Extract the (x, y) coordinate from the center of the cell holding the provided text.  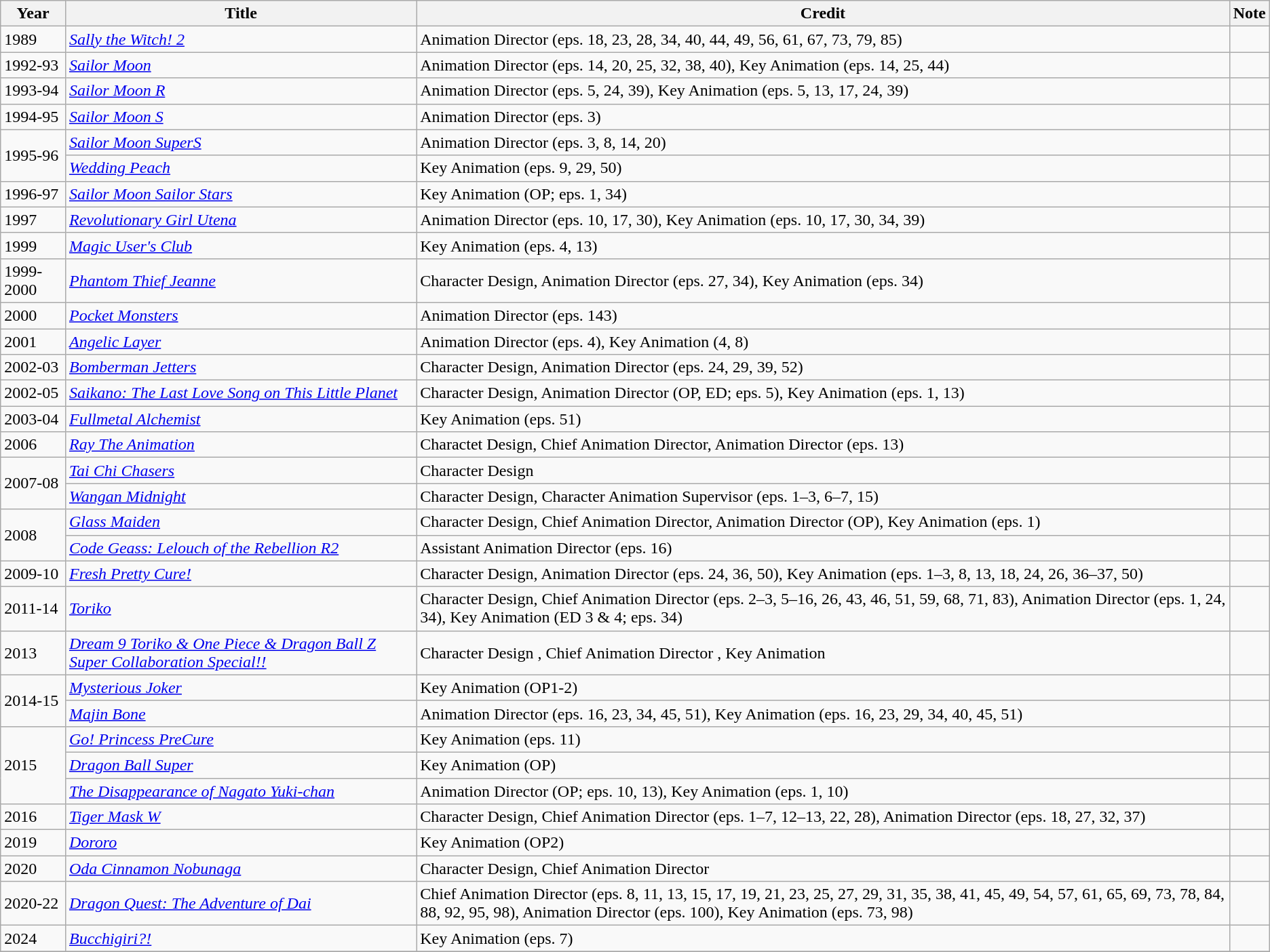
Tai Chi Chasers (240, 471)
Animation Director (eps. 5, 24, 39), Key Animation (eps. 5, 13, 17, 24, 39) (823, 91)
2002-05 (33, 393)
2020-22 (33, 903)
1992-93 (33, 65)
Fullmetal Alchemist (240, 419)
2001 (33, 341)
Key Animation (eps. 7) (823, 938)
2009-10 (33, 574)
Character Design, Chief Animation Director (eps. 1–7, 12–13, 22, 28), Animation Director (eps. 18, 27, 32, 37) (823, 817)
Dragon Ball Super (240, 765)
Key Animation (eps. 4, 13) (823, 245)
Dororo (240, 843)
Character Design (823, 471)
1999-2000 (33, 281)
Animation Director (eps. 16, 23, 34, 45, 51), Key Animation (eps. 16, 23, 29, 34, 40, 45, 51) (823, 713)
Bucchigiri?! (240, 938)
Animation Director (eps. 14, 20, 25, 32, 38, 40), Key Animation (eps. 14, 25, 44) (823, 65)
Key Animation (OP2) (823, 843)
Character Design, Animation Director (eps. 24, 36, 50), Key Animation (eps. 1–3, 8, 13, 18, 24, 26, 36–37, 50) (823, 574)
Key Animation (eps. 11) (823, 739)
Note (1250, 14)
Majin Bone (240, 713)
Character Design, Animation Director (eps. 27, 34), Key Animation (eps. 34) (823, 281)
2007-08 (33, 483)
1996-97 (33, 194)
Oda Cinnamon Nobunaga (240, 869)
Assistant Animation Director (eps. 16) (823, 548)
The Disappearance of Nagato Yuki-chan (240, 791)
Year (33, 14)
Charactet Design, Chief Animation Director, Animation Director (eps. 13) (823, 445)
2011-14 (33, 609)
Go! Princess PreCure (240, 739)
Character Design, Animation Director (OP, ED; eps. 5), Key Animation (eps. 1, 13) (823, 393)
1999 (33, 245)
Sailor Moon S (240, 117)
Key Animation (OP; eps. 1, 34) (823, 194)
Saikano: The Last Love Song on This Little Planet (240, 393)
Ray The Animation (240, 445)
Character Design , Chief Animation Director , Key Animation (823, 652)
Sailor Moon SuperS (240, 142)
Glass Maiden (240, 522)
Dragon Quest: The Adventure of Dai (240, 903)
Fresh Pretty Cure! (240, 574)
Sailor Moon (240, 65)
Animation Director (eps. 18, 23, 28, 34, 40, 44, 49, 56, 61, 67, 73, 79, 85) (823, 39)
Mysterious Joker (240, 688)
Key Animation (eps. 9, 29, 50) (823, 168)
1994-95 (33, 117)
2024 (33, 938)
2013 (33, 652)
1989 (33, 39)
1995-96 (33, 155)
Pocket Monsters (240, 315)
Toriko (240, 609)
Credit (823, 14)
Character Design, Chief Animation Director, Animation Director (OP), Key Animation (eps. 1) (823, 522)
Sailor Moon Sailor Stars (240, 194)
Dream 9 Toriko & One Piece & Dragon Ball Z Super Collaboration Special!! (240, 652)
2006 (33, 445)
Animation Director (eps. 3) (823, 117)
Sally the Witch! 2 (240, 39)
Key Animation (OP1-2) (823, 688)
Bomberman Jetters (240, 368)
Key Animation (OP) (823, 765)
2000 (33, 315)
Wedding Peach (240, 168)
Character Design, Animation Director (eps. 24, 29, 39, 52) (823, 368)
1993-94 (33, 91)
2003-04 (33, 419)
Animation Director (eps. 4), Key Animation (4, 8) (823, 341)
2016 (33, 817)
Key Animation (eps. 51) (823, 419)
Code Geass: Lelouch of the Rebellion R2 (240, 548)
Wangan Midnight (240, 496)
Tiger Mask W (240, 817)
2015 (33, 765)
Revolutionary Girl Utena (240, 220)
2019 (33, 843)
Animation Director (eps. 10, 17, 30), Key Animation (eps. 10, 17, 30, 34, 39) (823, 220)
Magic User's Club (240, 245)
2020 (33, 869)
Animation Director (OP; eps. 10, 13), Key Animation (eps. 1, 10) (823, 791)
Animation Director (eps. 143) (823, 315)
Phantom Thief Jeanne (240, 281)
1997 (33, 220)
Animation Director (eps. 3, 8, 14, 20) (823, 142)
2008 (33, 535)
2002-03 (33, 368)
Angelic Layer (240, 341)
2014-15 (33, 700)
Character Design, Character Animation Supervisor (eps. 1–3, 6–7, 15) (823, 496)
Title (240, 14)
Sailor Moon R (240, 91)
Character Design, Chief Animation Director (823, 869)
